Output the (X, Y) coordinate of the center of the cell containing the given text.  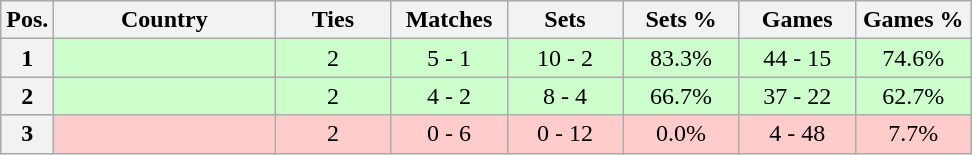
66.7% (681, 96)
74.6% (913, 58)
Games % (913, 20)
0.0% (681, 134)
4 - 48 (797, 134)
7.7% (913, 134)
Ties (333, 20)
8 - 4 (565, 96)
Pos. (28, 20)
37 - 22 (797, 96)
0 - 6 (449, 134)
3 (28, 134)
62.7% (913, 96)
Sets (565, 20)
4 - 2 (449, 96)
Sets % (681, 20)
0 - 12 (565, 134)
10 - 2 (565, 58)
1 (28, 58)
44 - 15 (797, 58)
Country (164, 20)
Matches (449, 20)
83.3% (681, 58)
Games (797, 20)
5 - 1 (449, 58)
